Extract the [x, y] coordinate from the center of the cell holding the provided text.  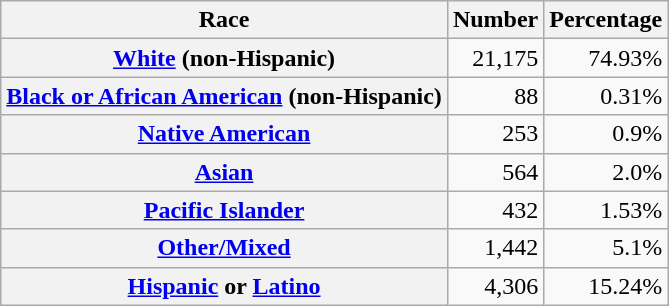
1.53% [606, 210]
Pacific Islander [224, 210]
88 [495, 96]
1,442 [495, 248]
0.9% [606, 134]
White (non-Hispanic) [224, 58]
Number [495, 20]
Race [224, 20]
15.24% [606, 286]
Native American [224, 134]
Hispanic or Latino [224, 286]
253 [495, 134]
5.1% [606, 248]
564 [495, 172]
2.0% [606, 172]
74.93% [606, 58]
Asian [224, 172]
Black or African American (non-Hispanic) [224, 96]
Percentage [606, 20]
4,306 [495, 286]
Other/Mixed [224, 248]
21,175 [495, 58]
432 [495, 210]
0.31% [606, 96]
